Output the (x, y) coordinate of the center of the cell containing the given text.  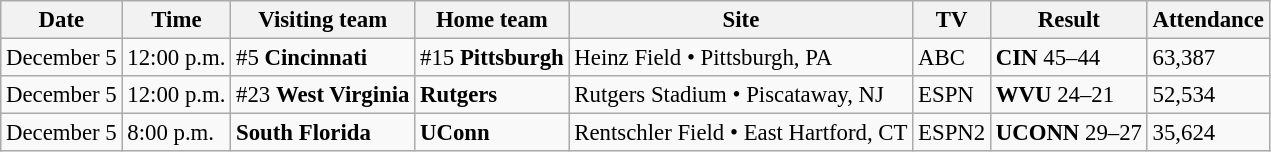
TV (952, 20)
35,624 (1208, 133)
ESPN2 (952, 133)
WVU 24–21 (1068, 95)
Home team (492, 20)
CIN 45–44 (1068, 58)
Site (741, 20)
52,534 (1208, 95)
Result (1068, 20)
Rentschler Field • East Hartford, CT (741, 133)
Time (176, 20)
Rutgers (492, 95)
Visiting team (323, 20)
#23 West Virginia (323, 95)
Rutgers Stadium • Piscataway, NJ (741, 95)
UConn (492, 133)
#15 Pittsburgh (492, 58)
Attendance (1208, 20)
ESPN (952, 95)
Date (62, 20)
63,387 (1208, 58)
Heinz Field • Pittsburgh, PA (741, 58)
8:00 p.m. (176, 133)
South Florida (323, 133)
UCONN 29–27 (1068, 133)
ABC (952, 58)
#5 Cincinnati (323, 58)
